For the text-containing cell, return its midpoint in [X, Y] coordinate format. 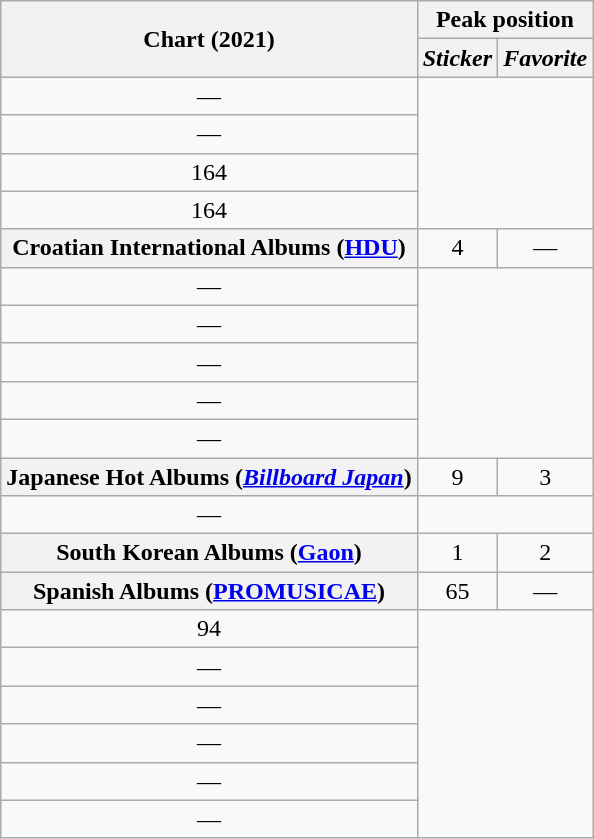
Peak position [504, 20]
3 [546, 477]
1 [457, 553]
Spanish Albums (PROMUSICAE) [209, 591]
Sticker [457, 58]
2 [546, 553]
4 [457, 248]
Chart (2021) [209, 39]
Favorite [546, 58]
Japanese Hot Albums (Billboard Japan) [209, 477]
Croatian International Albums (HDU) [209, 248]
94 [209, 629]
South Korean Albums (Gaon) [209, 553]
65 [457, 591]
9 [457, 477]
